Find where the given text appears and provide that cell's center as (X, Y) coordinate. 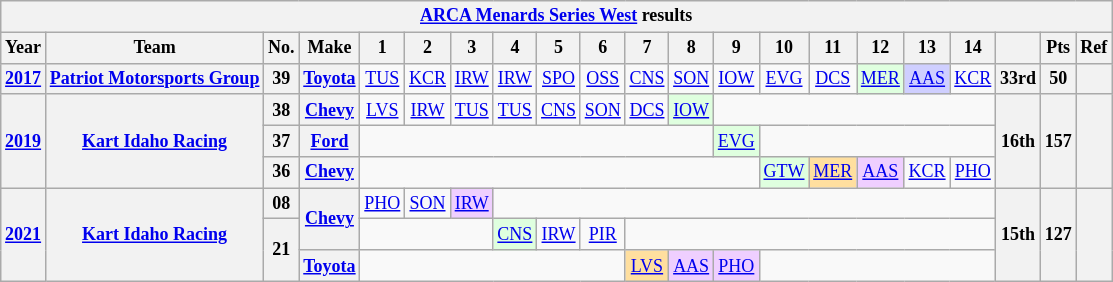
6 (602, 48)
Patriot Motorsports Group (154, 78)
2021 (24, 235)
12 (881, 48)
PIR (602, 234)
37 (282, 140)
16th (1018, 141)
Team (154, 48)
Ref (1094, 48)
21 (282, 250)
ARCA Menards Series West results (556, 16)
9 (736, 48)
SPO (559, 78)
3 (472, 48)
13 (927, 48)
2 (428, 48)
Make (330, 48)
39 (282, 78)
No. (282, 48)
50 (1058, 78)
7 (647, 48)
11 (833, 48)
2017 (24, 78)
14 (973, 48)
157 (1058, 141)
4 (515, 48)
2019 (24, 141)
Ford (330, 140)
08 (282, 204)
OSS (602, 78)
GTW (784, 172)
Pts (1058, 48)
Year (24, 48)
10 (784, 48)
38 (282, 110)
33rd (1018, 78)
8 (692, 48)
5 (559, 48)
36 (282, 172)
15th (1018, 235)
1 (382, 48)
127 (1058, 235)
